Detect which cell encompasses the target text, then output its [x, y] center coordinate. 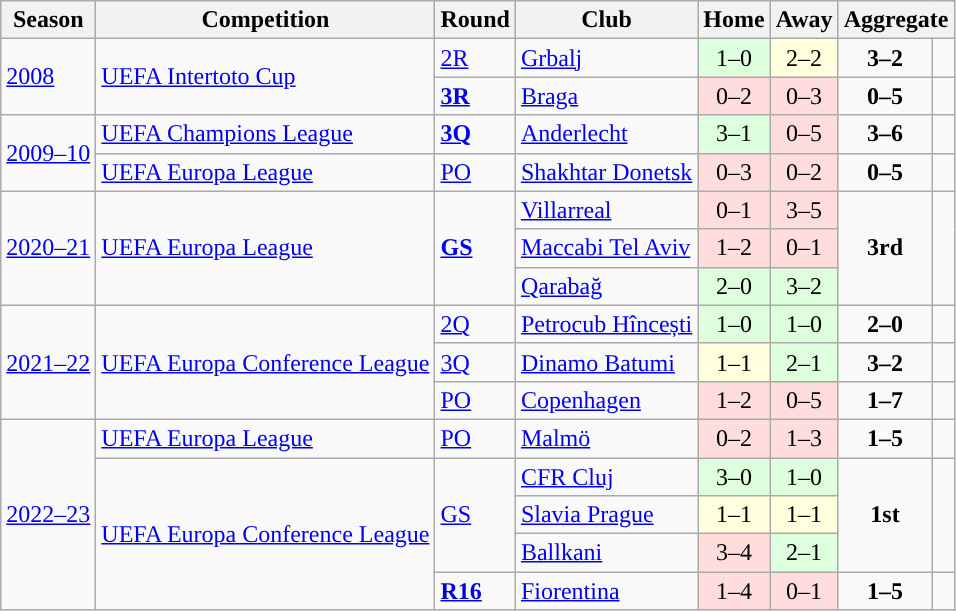
Home [734, 20]
Malmö [606, 438]
3–4 [734, 553]
Maccabi Tel Aviv [606, 248]
3–0 [734, 477]
Shakhtar Donetsk [606, 172]
1–3 [804, 438]
2009–10 [48, 153]
Season [48, 20]
2021–22 [48, 362]
1–7 [885, 400]
2022–23 [48, 514]
Away [804, 20]
Copenhagen [606, 400]
Petrocub Hîncești [606, 324]
Fiorentina [606, 591]
3–5 [804, 210]
Dinamo Batumi [606, 362]
2020–21 [48, 248]
1st [885, 515]
UEFA Champions League [266, 134]
Ballkani [606, 553]
Braga [606, 96]
3–1 [734, 134]
Club [606, 20]
Round [475, 20]
3rd [885, 248]
Slavia Prague [606, 515]
3–6 [885, 134]
Villarreal [606, 210]
Qarabağ [606, 286]
Anderlecht [606, 134]
3R [475, 96]
Aggregate [896, 20]
2–2 [804, 58]
CFR Cluj [606, 477]
1–4 [734, 591]
Grbalj [606, 58]
2Q [475, 324]
R16 [475, 591]
Competition [266, 20]
2R [475, 58]
UEFA Intertoto Cup [266, 77]
2008 [48, 77]
